Detect which cell encompasses the target text, then output its [X, Y] center coordinate. 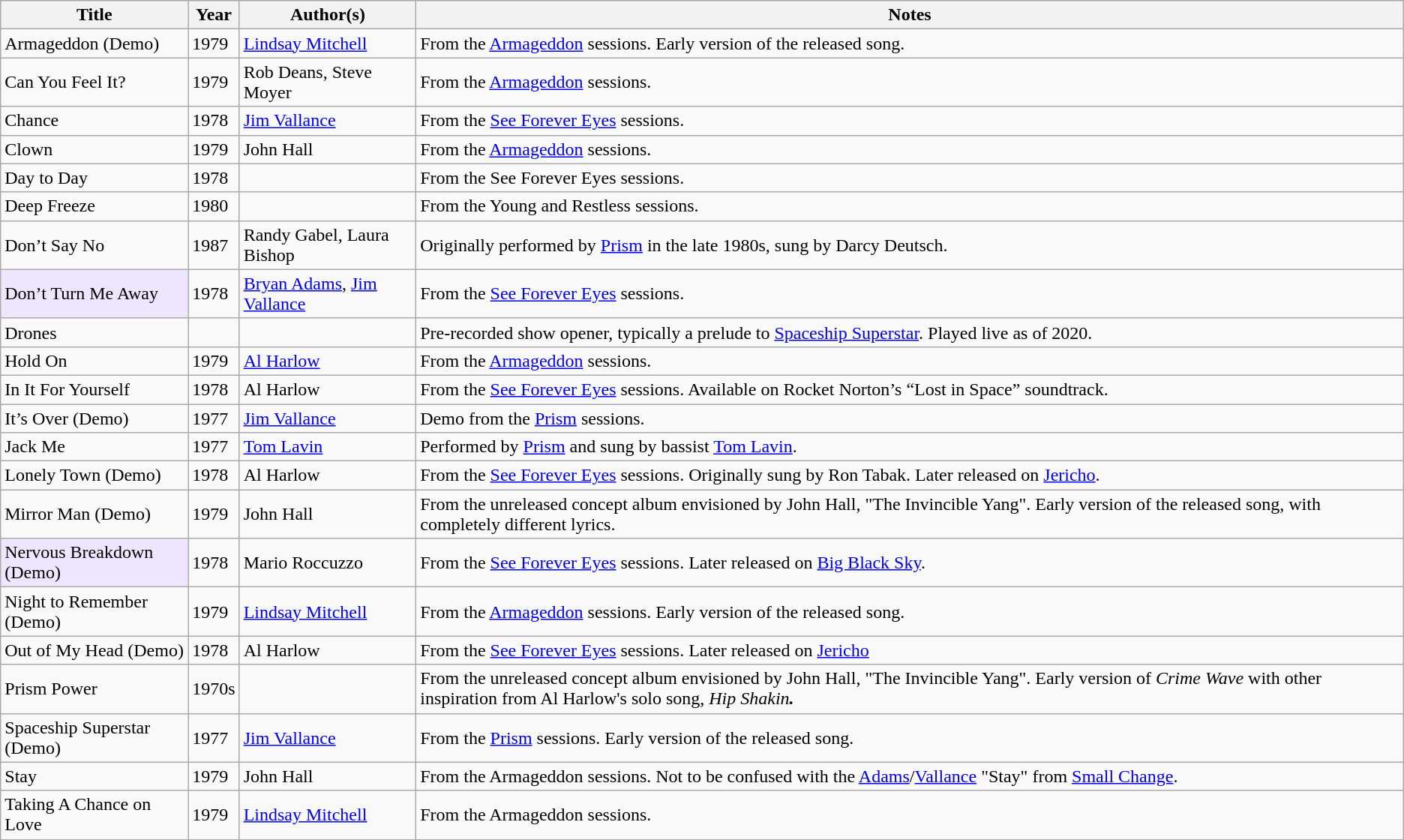
Drones [94, 332]
Spaceship Superstar (Demo) [94, 738]
Armageddon (Demo) [94, 43]
Can You Feel It? [94, 82]
Mirror Man (Demo) [94, 514]
Hold On [94, 361]
Night to Remember (Demo) [94, 612]
Randy Gabel, Laura Bishop [328, 244]
It’s Over (Demo) [94, 418]
From the See Forever Eyes sessions. Available on Rocket Norton’s “Lost in Space” soundtrack. [910, 389]
From the Young and Restless sessions. [910, 206]
Title [94, 15]
Nervous Breakdown (Demo) [94, 562]
Demo from the Prism sessions. [910, 418]
Author(s) [328, 15]
Out of My Head (Demo) [94, 650]
In It For Yourself [94, 389]
From the Prism sessions. Early version of the released song. [910, 738]
Day to Day [94, 178]
Year [214, 15]
Lonely Town (Demo) [94, 475]
From the See Forever Eyes sessions. Later released on Jericho [910, 650]
Don’t Say No [94, 244]
1980 [214, 206]
1970s [214, 688]
Jack Me [94, 447]
From the See Forever Eyes sessions. Later released on Big Black Sky. [910, 562]
From the Armageddon sessions. Not to be confused with the Adams/Vallance "Stay" from Small Change. [910, 776]
From the See Forever Eyes sessions. Originally sung by Ron Tabak. Later released on Jericho. [910, 475]
Clown [94, 149]
Don’t Turn Me Away [94, 294]
Rob Deans, Steve Moyer [328, 82]
Pre-recorded show opener, typically a prelude to Spaceship Superstar. Played live as of 2020. [910, 332]
Mario Roccuzzo [328, 562]
Prism Power [94, 688]
Bryan Adams, Jim Vallance [328, 294]
Originally performed by Prism in the late 1980s, sung by Darcy Deutsch. [910, 244]
Notes [910, 15]
Tom Lavin [328, 447]
Stay [94, 776]
Performed by Prism and sung by bassist Tom Lavin. [910, 447]
1987 [214, 244]
Chance [94, 121]
Taking A Chance on Love [94, 814]
Deep Freeze [94, 206]
